Detect which cell encompasses the target text, then output its [x, y] center coordinate. 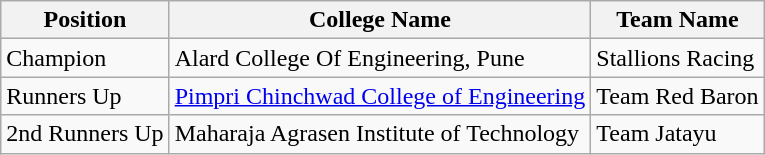
Team Name [678, 20]
Champion [85, 58]
Alard College Of Engineering, Pune [380, 58]
Runners Up [85, 96]
Team Jatayu [678, 134]
Stallions Racing [678, 58]
Position [85, 20]
Pimpri Chinchwad College of Engineering [380, 96]
Maharaja Agrasen Institute of Technology [380, 134]
College Name [380, 20]
2nd Runners Up [85, 134]
Team Red Baron [678, 96]
